Output the [x, y] coordinate of the center of the cell containing the given text.  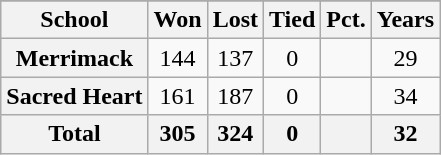
32 [405, 134]
137 [235, 58]
29 [405, 58]
Won [178, 20]
Lost [235, 20]
Years [405, 20]
34 [405, 96]
187 [235, 96]
Sacred Heart [74, 96]
Merrimack [74, 58]
Pct. [346, 20]
324 [235, 134]
161 [178, 96]
School [74, 20]
Tied [292, 20]
Total [74, 134]
144 [178, 58]
305 [178, 134]
